For the text-containing cell, return its midpoint in [X, Y] coordinate format. 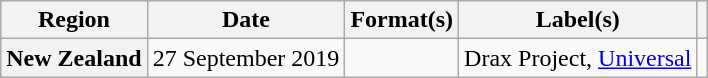
Region [74, 20]
27 September 2019 [246, 58]
Format(s) [402, 20]
Drax Project, Universal [578, 58]
Date [246, 20]
New Zealand [74, 58]
Label(s) [578, 20]
